Find where the given text appears and provide that cell's center as (x, y) coordinate. 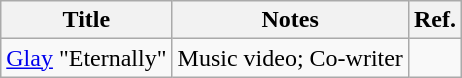
Ref. (434, 20)
Music video; Co-writer (290, 58)
Title (86, 20)
Glay "Eternally" (86, 58)
Notes (290, 20)
